From the cell containing the given text, extract its center point as (x, y) coordinate. 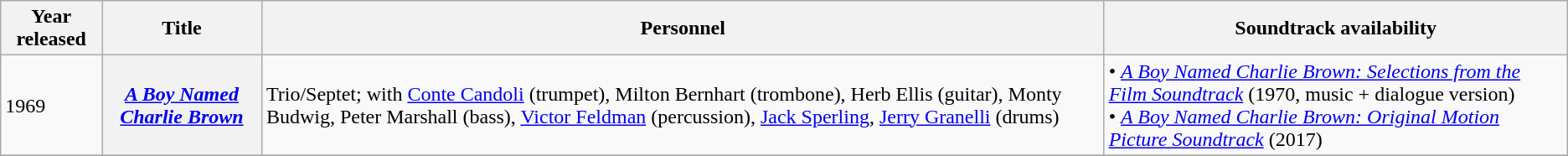
Title (183, 29)
Year released (52, 29)
Personnel (683, 29)
A Boy Named Charlie Brown (183, 106)
Soundtrack availability (1335, 29)
1969 (52, 106)
